Locate the cell with the specified text and output its [X, Y] center coordinate. 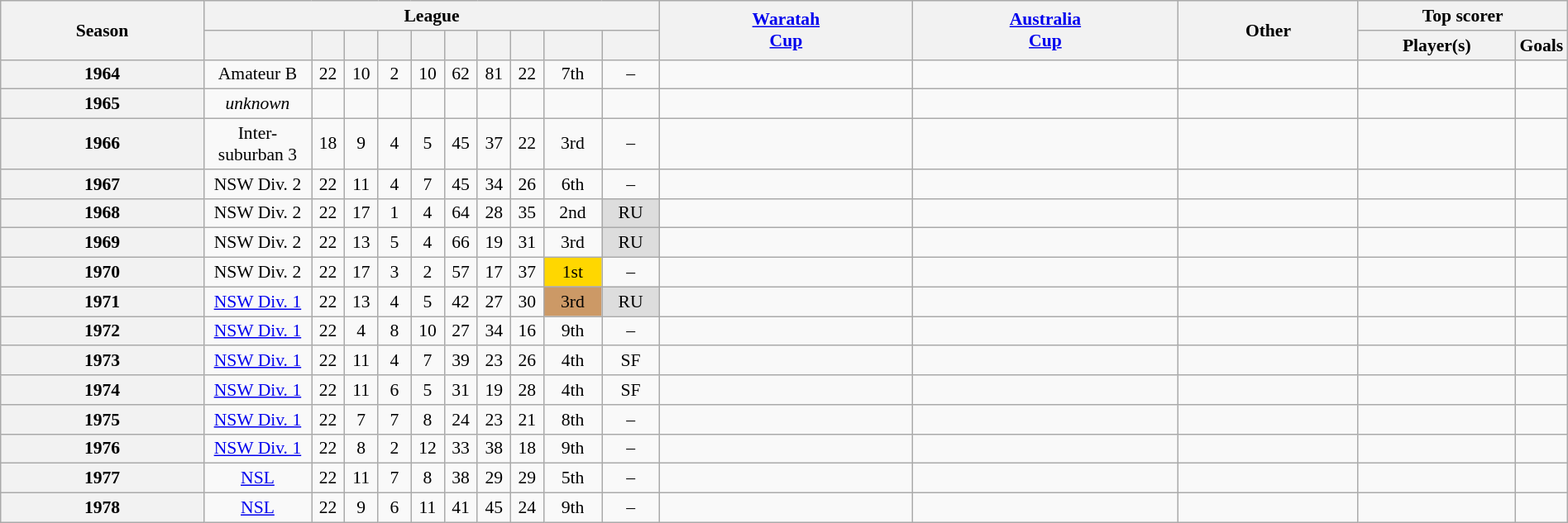
1973 [103, 361]
57 [461, 273]
21 [527, 420]
81 [494, 74]
1972 [103, 331]
1976 [103, 449]
66 [461, 243]
Other [1269, 30]
30 [527, 302]
16 [527, 331]
64 [461, 213]
Season [103, 30]
1st [572, 273]
1970 [103, 273]
12 [428, 449]
1965 [103, 104]
41 [461, 508]
35 [527, 213]
1969 [103, 243]
WaratahCup [786, 30]
5th [572, 478]
33 [461, 449]
6th [572, 184]
unknown [257, 104]
62 [461, 74]
42 [461, 302]
1971 [103, 302]
Top scorer [1462, 16]
AustraliaCup [1045, 30]
3 [394, 273]
Inter-suburban 3 [257, 144]
8th [572, 420]
1968 [103, 213]
39 [461, 361]
1974 [103, 390]
League [432, 16]
2nd [572, 213]
1966 [103, 144]
1 [394, 213]
7th [572, 74]
1978 [103, 508]
1964 [103, 74]
1977 [103, 478]
Player(s) [1437, 45]
Amateur B [257, 74]
1967 [103, 184]
1975 [103, 420]
Goals [1542, 45]
